Determine the [X, Y] coordinate at the center of the cell enclosing the given text.  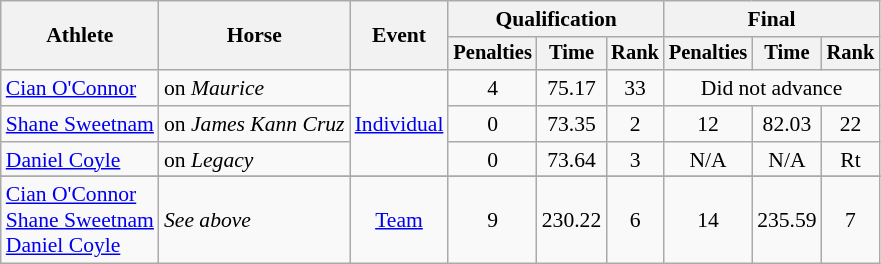
Final [772, 19]
73.64 [572, 160]
See above [254, 220]
235.59 [786, 220]
Shane Sweetnam [80, 124]
Athlete [80, 36]
Individual [400, 124]
7 [851, 220]
12 [708, 124]
230.22 [572, 220]
Cian O'ConnorShane SweetnamDaniel Coyle [80, 220]
Horse [254, 36]
Daniel Coyle [80, 160]
73.35 [572, 124]
14 [708, 220]
2 [635, 124]
6 [635, 220]
4 [492, 88]
Team [400, 220]
82.03 [786, 124]
3 [635, 160]
33 [635, 88]
Rt [851, 160]
22 [851, 124]
on James Kann Cruz [254, 124]
9 [492, 220]
Event [400, 36]
75.17 [572, 88]
Cian O'Connor [80, 88]
on Maurice [254, 88]
Qualification [556, 19]
on Legacy [254, 160]
Did not advance [772, 88]
